Scan for the cell matching the given text and deliver its (x, y) coordinate at center. 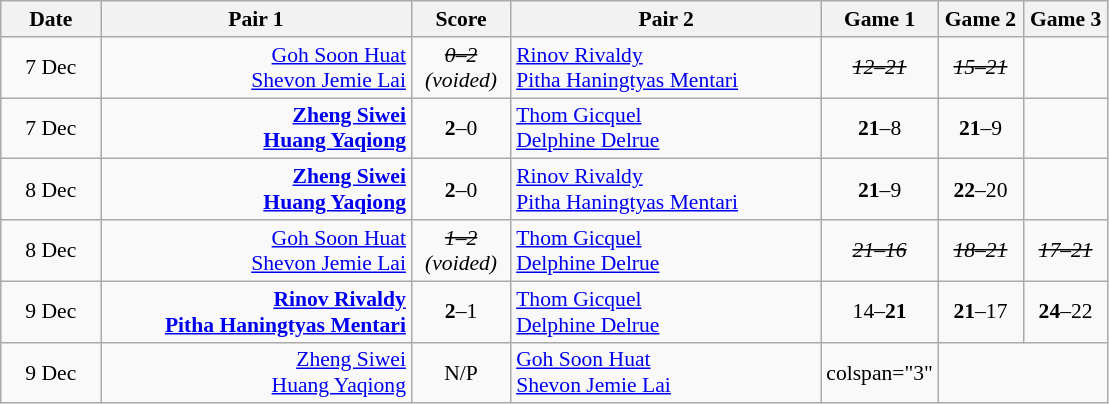
0–2(voided) (461, 68)
21–8 (880, 128)
Date (51, 19)
24–22 (1066, 312)
17–21 (1066, 250)
18–21 (980, 250)
15–21 (980, 68)
Pair 2 (666, 19)
colspan="3" (880, 372)
14–21 (880, 312)
Game 3 (1066, 19)
2–1 (461, 312)
Score (461, 19)
21–16 (880, 250)
Game 2 (980, 19)
12–21 (880, 68)
21–17 (980, 312)
N/P (461, 372)
Pair 1 (256, 19)
22–20 (980, 190)
1–2(voided) (461, 250)
Game 1 (880, 19)
